Search for the cell housing the specified text and yield its [X, Y] center coordinate. 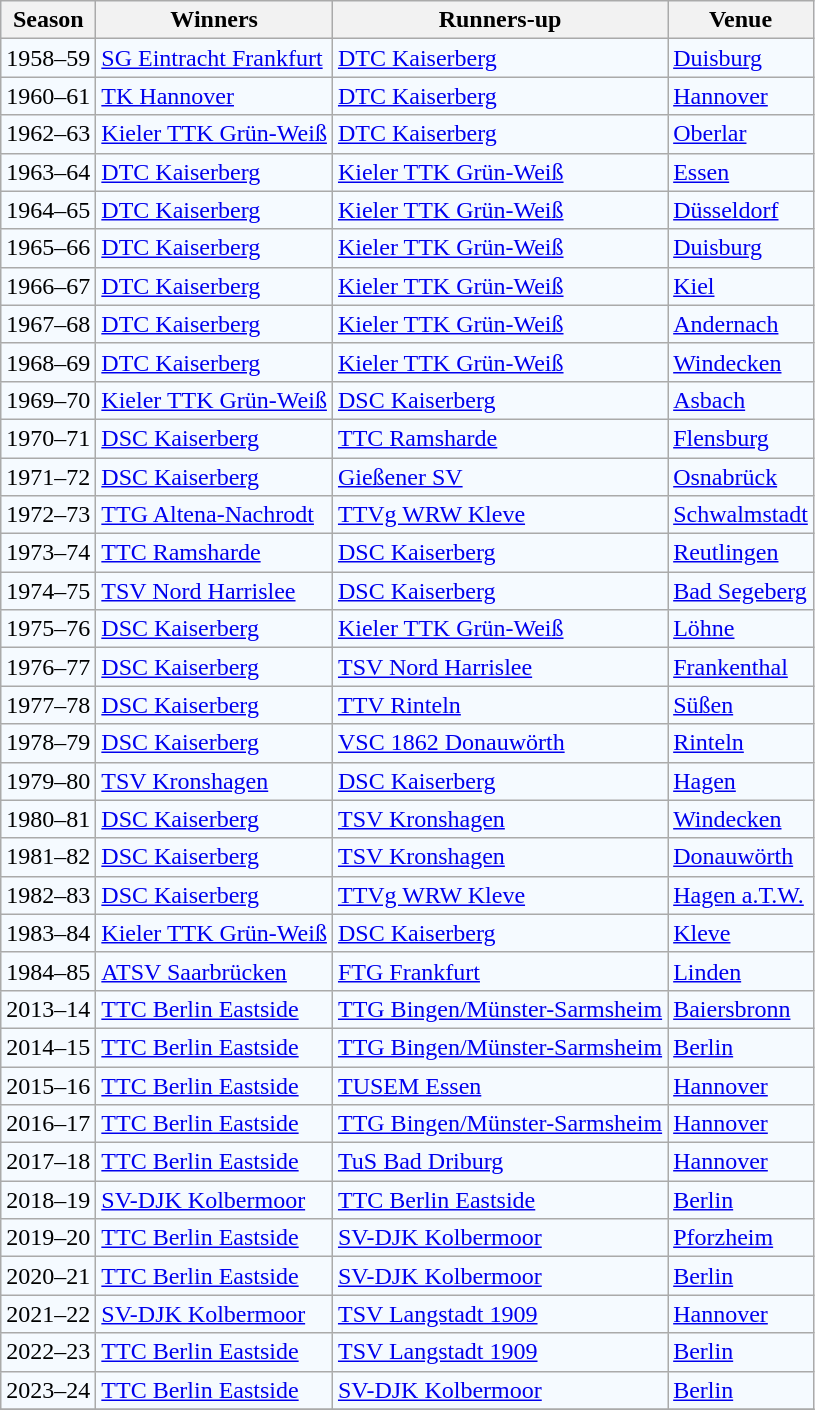
Süßen [741, 705]
1960–61 [48, 96]
2019–20 [48, 1238]
2014–15 [48, 1047]
1972–73 [48, 515]
1958–59 [48, 58]
Kleve [741, 933]
SG Eintracht Frankfurt [214, 58]
Reutlingen [741, 553]
VSC 1862 Donauwörth [500, 743]
TTG Altena-Nachrodt [214, 515]
2020–21 [48, 1276]
1979–80 [48, 781]
Gießener SV [500, 477]
Linden [741, 971]
2015–16 [48, 1085]
1962–63 [48, 134]
1971–72 [48, 477]
1973–74 [48, 553]
Andernach [741, 324]
2022–23 [48, 1352]
1968–69 [48, 362]
Runners-up [500, 20]
TK Hannover [214, 96]
Frankenthal [741, 667]
TUSEM Essen [500, 1085]
Hagen a.T.W. [741, 895]
1975–76 [48, 629]
Bad Segeberg [741, 591]
Pforzheim [741, 1238]
Schwalmstadt [741, 515]
1970–71 [48, 438]
2016–17 [48, 1124]
2023–24 [48, 1390]
Osnabrück [741, 477]
Hagen [741, 781]
Essen [741, 172]
2018–19 [48, 1200]
1966–67 [48, 286]
TuS Bad Driburg [500, 1162]
1969–70 [48, 400]
1981–82 [48, 857]
1963–64 [48, 172]
Venue [741, 20]
FTG Frankfurt [500, 971]
Winners [214, 20]
ATSV Saarbrücken [214, 971]
1978–79 [48, 743]
Baiersbronn [741, 1009]
1977–78 [48, 705]
1974–75 [48, 591]
Oberlar [741, 134]
Kiel [741, 286]
Löhne [741, 629]
Rinteln [741, 743]
1980–81 [48, 819]
Donauwörth [741, 857]
1984–85 [48, 971]
Flensburg [741, 438]
1964–65 [48, 210]
Düsseldorf [741, 210]
1983–84 [48, 933]
2013–14 [48, 1009]
1965–66 [48, 248]
2017–18 [48, 1162]
2021–22 [48, 1314]
Asbach [741, 400]
1982–83 [48, 895]
TTV Rinteln [500, 705]
1967–68 [48, 324]
Season [48, 20]
1976–77 [48, 667]
